Provide the (x, y) coordinate of the cell's center where the given text is located.  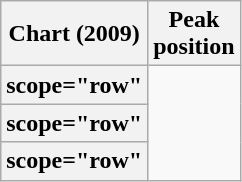
Chart (2009) (74, 34)
Peakposition (194, 34)
